Return (X, Y) of the center of cell containing provided text 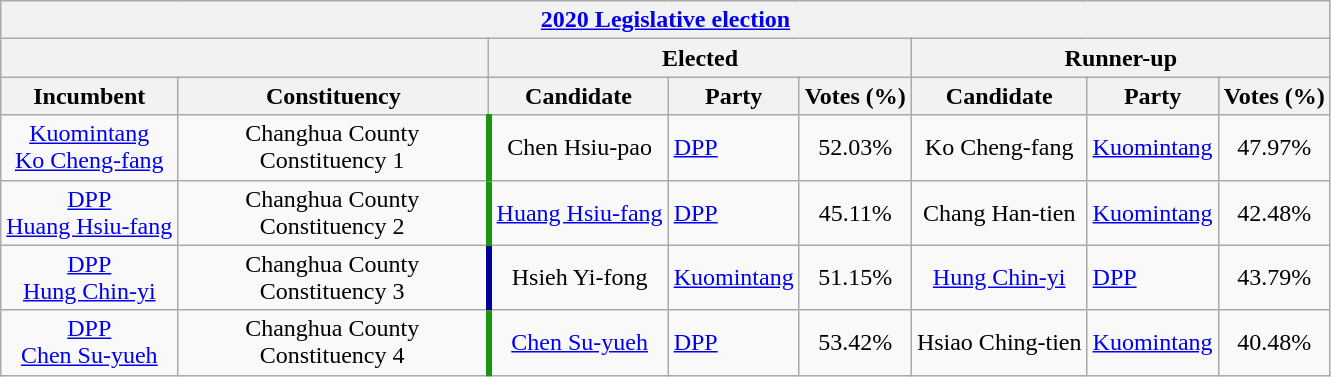
KuomintangKo Cheng-fang (90, 148)
2020 Legislative election (666, 20)
53.42% (855, 342)
Elected (700, 58)
Hsieh Yi-fong (578, 278)
Chang Han-tien (999, 212)
Changhua County Constituency 3 (334, 278)
Ko Cheng-fang (999, 148)
47.97% (1274, 148)
Runner-up (1120, 58)
Incumbent (90, 96)
Changhua County Constituency 4 (334, 342)
Changhua County Constituency 2 (334, 212)
45.11% (855, 212)
DPPHung Chin-yi (90, 278)
40.48% (1274, 342)
Huang Hsiu-fang (578, 212)
Constituency (334, 96)
51.15% (855, 278)
Hung Chin-yi (999, 278)
42.48% (1274, 212)
Chen Su-yueh (578, 342)
43.79% (1274, 278)
Hsiao Ching-tien (999, 342)
DPPHuang Hsiu-fang (90, 212)
52.03% (855, 148)
Chen Hsiu-pao (578, 148)
DPPChen Su-yueh (90, 342)
Changhua County Constituency 1 (334, 148)
